Extract the (x, y) coordinate from the center of the cell holding the provided text.  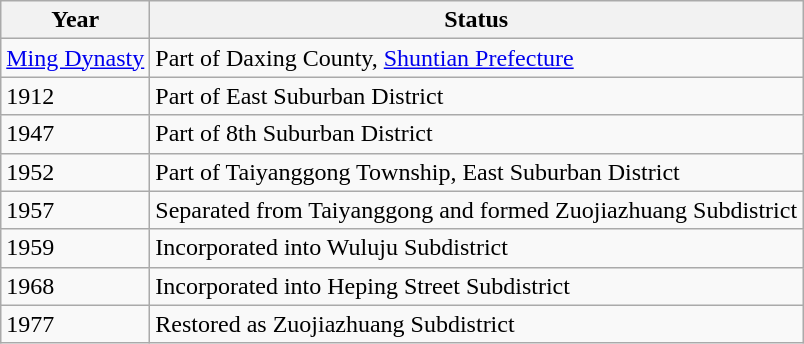
1947 (76, 134)
1957 (76, 210)
Status (476, 20)
Part of Daxing County, Shuntian Prefecture (476, 58)
1952 (76, 172)
Ming Dynasty (76, 58)
Incorporated into Heping Street Subdistrict (476, 286)
Year (76, 20)
1977 (76, 324)
1968 (76, 286)
Part of 8th Suburban District (476, 134)
Restored as Zuojiazhuang Subdistrict (476, 324)
Incorporated into Wuluju Subdistrict (476, 248)
Part of Taiyanggong Township, East Suburban District (476, 172)
1959 (76, 248)
1912 (76, 96)
Part of East Suburban District (476, 96)
Separated from Taiyanggong and formed Zuojiazhuang Subdistrict (476, 210)
